Scan for the cell matching the given text and deliver its (x, y) coordinate at center. 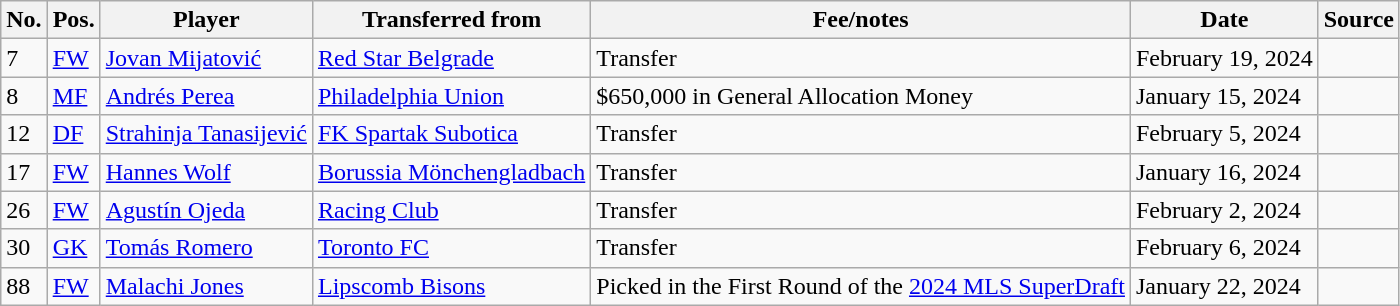
Philadelphia Union (451, 96)
Malachi Jones (206, 286)
Agustín Ojeda (206, 210)
7 (24, 58)
No. (24, 20)
$650,000 in General Allocation Money (861, 96)
Strahinja Tanasijević (206, 134)
Toronto FC (451, 248)
8 (24, 96)
February 5, 2024 (1224, 134)
26 (24, 210)
Borussia Mönchengladbach (451, 172)
30 (24, 248)
MF (74, 96)
February 19, 2024 (1224, 58)
GK (74, 248)
February 2, 2024 (1224, 210)
12 (24, 134)
Tomás Romero (206, 248)
January 16, 2024 (1224, 172)
January 15, 2024 (1224, 96)
Date (1224, 20)
Transferred from (451, 20)
Lipscomb Bisons (451, 286)
88 (24, 286)
February 6, 2024 (1224, 248)
Pos. (74, 20)
FK Spartak Subotica (451, 134)
17 (24, 172)
Source (1358, 20)
Jovan Mijatović (206, 58)
Racing Club (451, 210)
Fee/notes (861, 20)
Andrés Perea (206, 96)
Picked in the First Round of the 2024 MLS SuperDraft (861, 286)
Red Star Belgrade (451, 58)
Player (206, 20)
Hannes Wolf (206, 172)
DF (74, 134)
January 22, 2024 (1224, 286)
